Extract the [x, y] coordinate from the center of the cell holding the provided text.  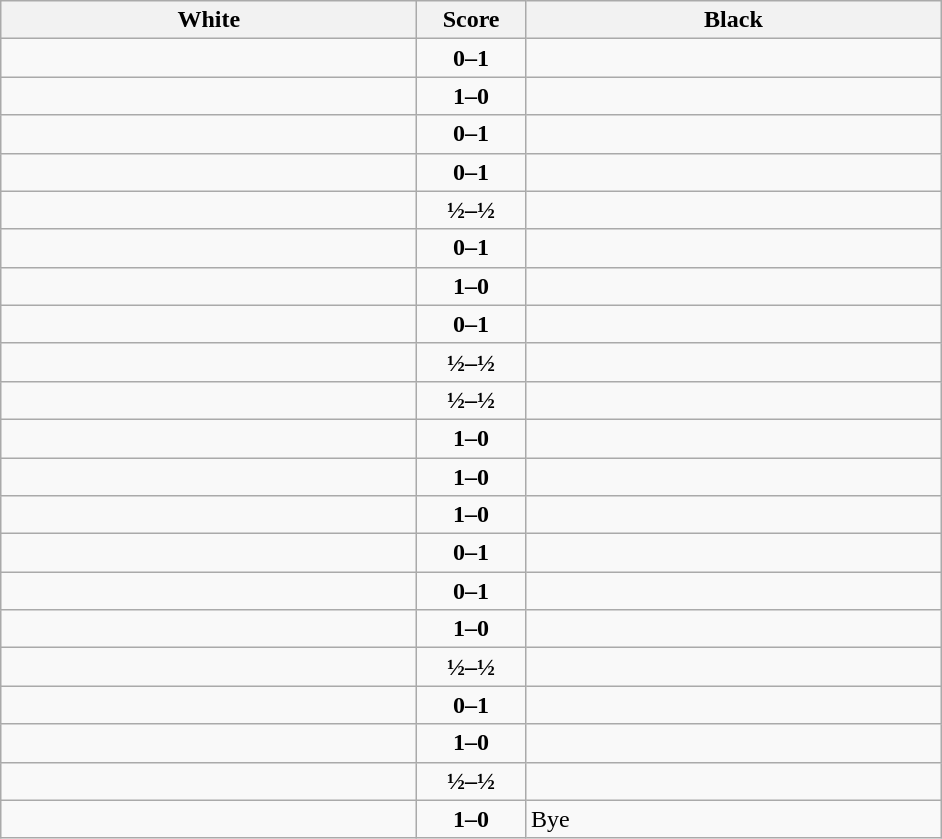
Black [733, 20]
White [209, 20]
Bye [733, 819]
Score [472, 20]
